Capture the cell that displays the provided text and extract its [X, Y] central coordinate. 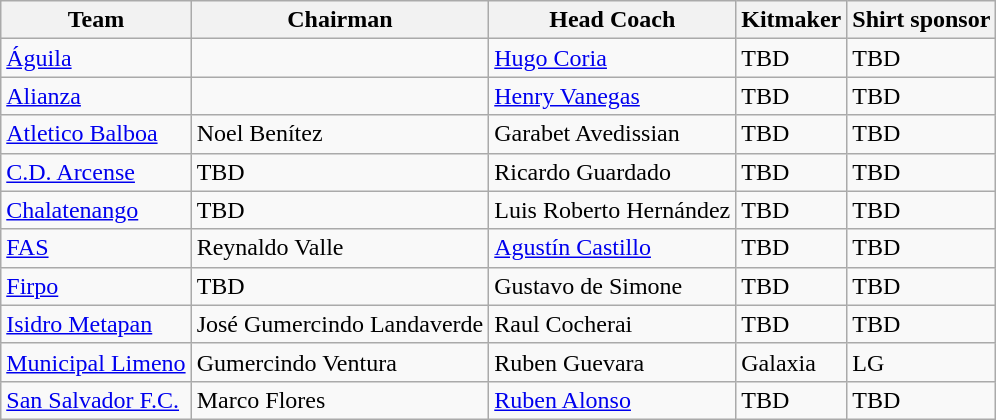
Reynaldo Valle [340, 248]
Team [96, 20]
Gustavo de Simone [612, 286]
Agustín Castillo [612, 248]
Chalatenango [96, 210]
Chairman [340, 20]
Noel Benítez [340, 134]
Luis Roberto Hernández [612, 210]
Municipal Limeno [96, 362]
Galaxia [792, 362]
Ruben Alonso [612, 400]
Águila [96, 58]
Ruben Guevara [612, 362]
Raul Cocherai [612, 324]
LG [922, 362]
Head Coach [612, 20]
Hugo Coria [612, 58]
Shirt sponsor [922, 20]
Atletico Balboa [96, 134]
Kitmaker [792, 20]
Garabet Avedissian [612, 134]
Marco Flores [340, 400]
C.D. Arcense [96, 172]
Ricardo Guardado [612, 172]
FAS [96, 248]
José Gumercindo Landaverde [340, 324]
San Salvador F.C. [96, 400]
Isidro Metapan [96, 324]
Henry Vanegas [612, 96]
Alianza [96, 96]
Firpo [96, 286]
Gumercindo Ventura [340, 362]
